Determine the [X, Y] coordinate at the center of the cell enclosing the given text.  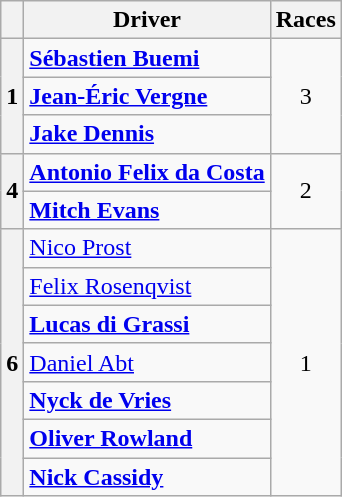
Driver [147, 20]
Nick Cassidy [147, 477]
Antonio Felix da Costa [147, 172]
Felix Rosenqvist [147, 286]
Mitch Evans [147, 210]
Nyck de Vries [147, 400]
Jake Dennis [147, 134]
Nico Prost [147, 248]
Races [306, 20]
3 [306, 96]
Lucas di Grassi [147, 324]
Jean-Éric Vergne [147, 96]
Oliver Rowland [147, 438]
6 [12, 362]
4 [12, 191]
2 [306, 191]
Daniel Abt [147, 362]
Sébastien Buemi [147, 58]
